Return the [x, y] coordinate for the center point of the cell that contains the specified text.  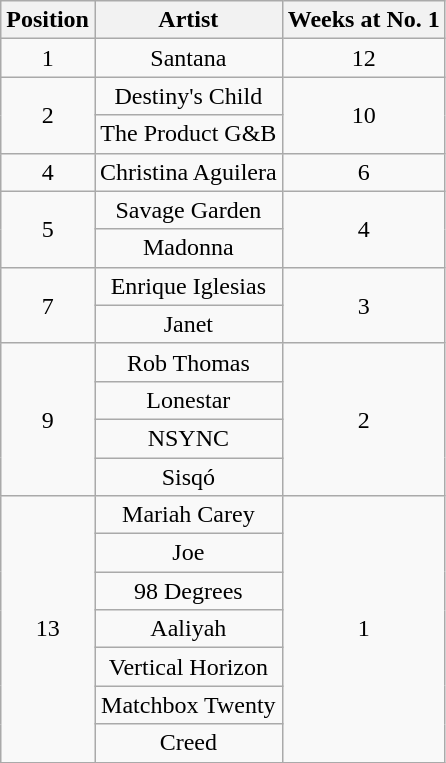
Artist [188, 20]
98 Degrees [188, 591]
Santana [188, 58]
Matchbox Twenty [188, 705]
NSYNC [188, 438]
Vertical Horizon [188, 667]
6 [364, 172]
Weeks at No. 1 [364, 20]
7 [48, 305]
Mariah Carey [188, 515]
Joe [188, 553]
3 [364, 305]
Madonna [188, 248]
Janet [188, 324]
Christina Aguilera [188, 172]
Rob Thomas [188, 362]
The Product G&B [188, 134]
Destiny's Child [188, 96]
12 [364, 58]
Position [48, 20]
Aaliyah [188, 629]
Sisqó [188, 477]
Savage Garden [188, 210]
10 [364, 115]
Creed [188, 743]
9 [48, 419]
5 [48, 229]
Enrique Iglesias [188, 286]
Lonestar [188, 400]
13 [48, 629]
